Capture the cell that displays the provided text and extract its (X, Y) central coordinate. 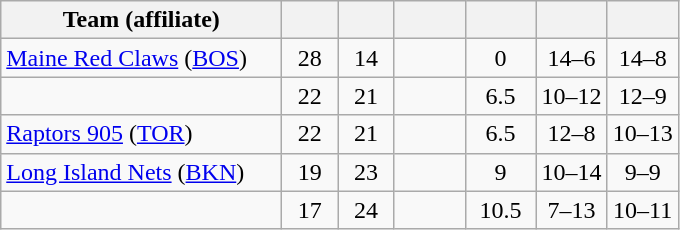
Raptors 905 (TOR) (142, 134)
24 (366, 210)
10–13 (642, 134)
14–8 (642, 58)
14 (366, 58)
7–13 (572, 210)
23 (366, 172)
Long Island Nets (BKN) (142, 172)
0 (500, 58)
19 (310, 172)
9 (500, 172)
12–8 (572, 134)
10.5 (500, 210)
28 (310, 58)
10–12 (572, 96)
12–9 (642, 96)
9–9 (642, 172)
Team (affiliate) (142, 20)
10–11 (642, 210)
Maine Red Claws (BOS) (142, 58)
17 (310, 210)
14–6 (572, 58)
10–14 (572, 172)
